Output the [X, Y] coordinate of the center of the cell containing the given text.  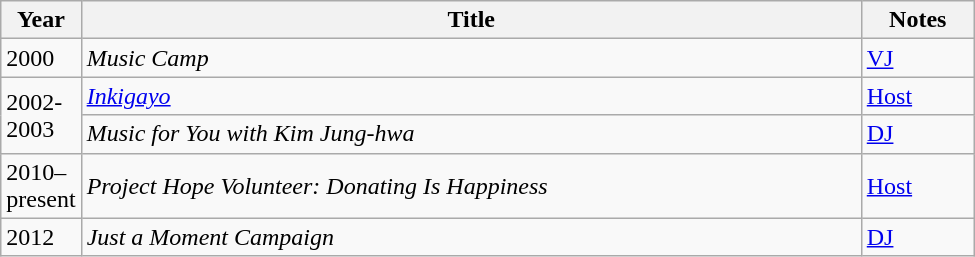
Just a Moment Campaign [471, 237]
2000 [41, 58]
2012 [41, 237]
2002-2003 [41, 115]
VJ [918, 58]
Title [471, 20]
Year [41, 20]
Project Hope Volunteer: Donating Is Happiness [471, 186]
2010–present [41, 186]
Music for You with Kim Jung-hwa [471, 134]
Music Camp [471, 58]
Notes [918, 20]
Inkigayo [471, 96]
